Find where the given text appears and provide that cell's center as [x, y] coordinate. 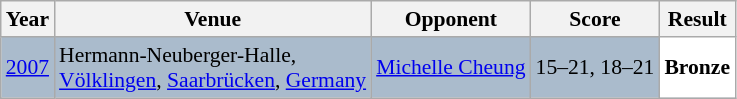
Michelle Cheung [450, 68]
Venue [212, 19]
15–21, 18–21 [596, 68]
Score [596, 19]
Result [697, 19]
Bronze [697, 68]
Hermann-Neuberger-Halle,Völklingen, Saarbrücken, Germany [212, 68]
Opponent [450, 19]
Year [28, 19]
2007 [28, 68]
